Identify which cell holds the provided text, then report its [x, y] central coordinate. 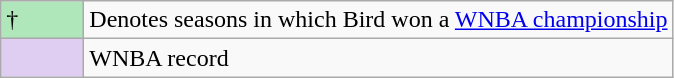
Denotes seasons in which Bird won a WNBA championship [378, 20]
† [42, 20]
WNBA record [378, 58]
